Scan for the cell matching the given text and deliver its (X, Y) coordinate at center. 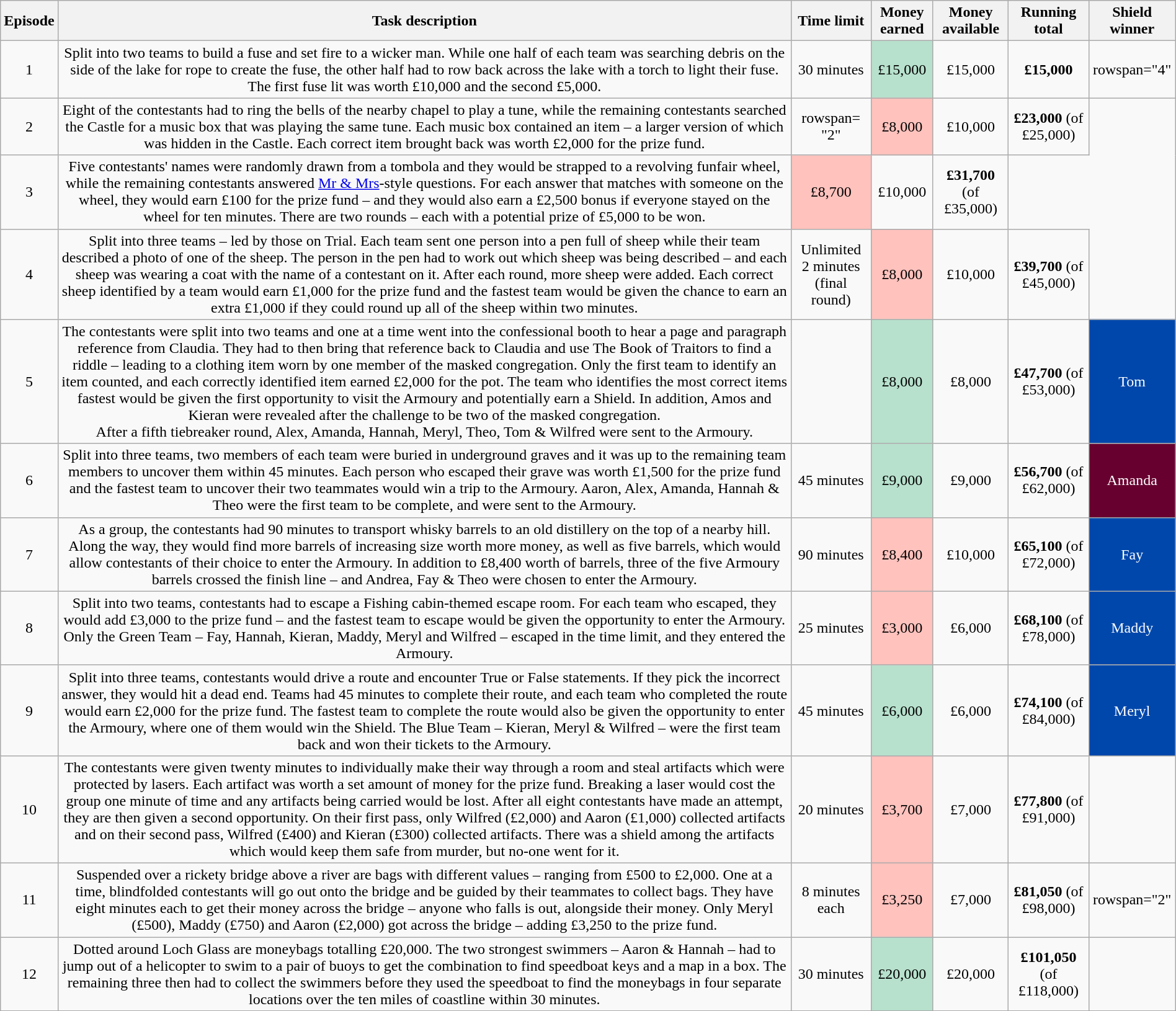
8 (29, 628)
rowspan="2" (1132, 899)
Money earned (902, 21)
8 minutes each (831, 899)
10 (29, 809)
£23,000 (of £25,000) (1048, 127)
£81,050 (of £98,000) (1048, 899)
Episode (29, 21)
rowspan="4" (1132, 69)
Time limit (831, 21)
3 (29, 192)
20 minutes (831, 809)
Amanda (1132, 480)
9 (29, 710)
£56,700 (of £62,000) (1048, 480)
6 (29, 480)
Maddy (1132, 628)
12 (29, 974)
£8,400 (902, 554)
£8,700 (831, 192)
Task description (424, 21)
Shield winner (1132, 21)
5 (29, 381)
£39,700 (of £45,000) (1048, 274)
25 minutes (831, 628)
7 (29, 554)
£3,250 (902, 899)
Running total (1048, 21)
£47,700 (of £53,000) (1048, 381)
Tom (1132, 381)
11 (29, 899)
£74,100 (of £84,000) (1048, 710)
Fay (1132, 554)
2 (29, 127)
£3,000 (902, 628)
£31,700 (of £35,000) (970, 192)
£101,050 (of £118,000) (1048, 974)
£65,100 (of £72,000) (1048, 554)
4 (29, 274)
1 (29, 69)
Money available (970, 21)
£68,100 (of £78,000) (1048, 628)
Meryl (1132, 710)
rowspan= "2" (831, 127)
£77,800 (of £91,000) (1048, 809)
90 minutes (831, 554)
Unlimited2 minutes (final round) (831, 274)
£3,700 (902, 809)
